Find where the given text appears and provide that cell's center as [X, Y] coordinate. 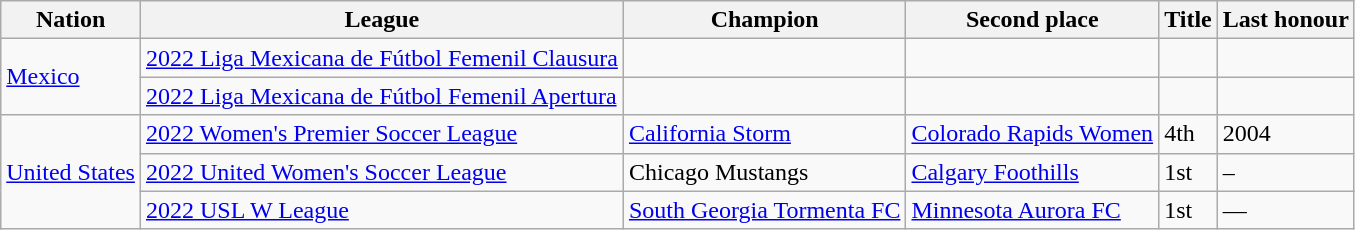
United States [71, 172]
Mexico [71, 77]
Title [1188, 20]
— [1286, 210]
Calgary Foothills [1032, 172]
2022 Liga Mexicana de Fútbol Femenil Clausura [382, 58]
2022 Women's Premier Soccer League [382, 134]
South Georgia Tormenta FC [764, 210]
2004 [1286, 134]
Second place [1032, 20]
Chicago Mustangs [764, 172]
2022 USL W League [382, 210]
Colorado Rapids Women [1032, 134]
League [382, 20]
Champion [764, 20]
2022 United Women's Soccer League [382, 172]
Minnesota Aurora FC [1032, 210]
Nation [71, 20]
4th [1188, 134]
Last honour [1286, 20]
– [1286, 172]
California Storm [764, 134]
2022 Liga Mexicana de Fútbol Femenil Apertura [382, 96]
